Return the [x, y] coordinate for the center point of the cell that contains the specified text.  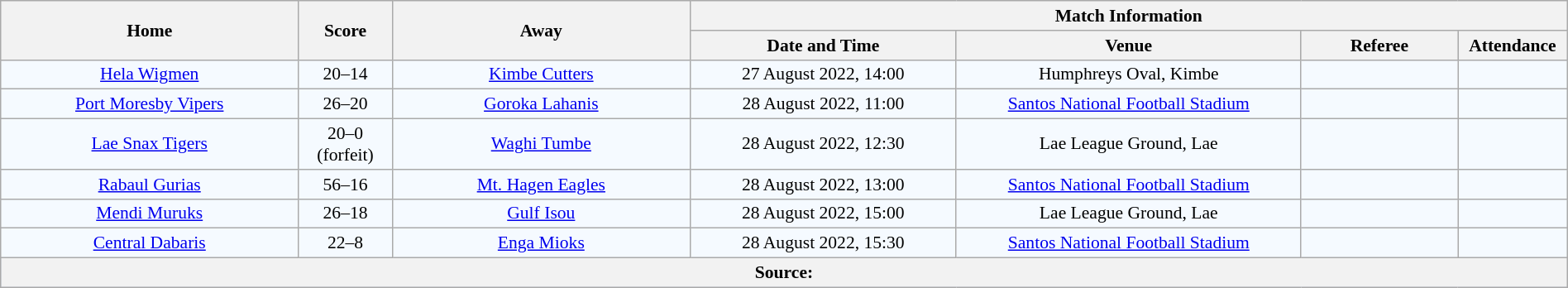
Score [346, 30]
Rabaul Gurias [150, 185]
Home [150, 30]
28 August 2022, 12:30 [823, 144]
Mendi Muruks [150, 214]
Referee [1379, 46]
28 August 2022, 15:00 [823, 214]
26–20 [346, 104]
26–18 [346, 214]
Away [541, 30]
22–8 [346, 243]
Port Moresby Vipers [150, 104]
27 August 2022, 14:00 [823, 74]
Attendance [1513, 46]
Humphreys Oval, Kimbe [1128, 74]
20–14 [346, 74]
Hela Wigmen [150, 74]
56–16 [346, 185]
Gulf Isou [541, 214]
20–0 (forfeit) [346, 144]
Enga Mioks [541, 243]
Match Information [1128, 16]
Central Dabaris [150, 243]
Date and Time [823, 46]
28 August 2022, 11:00 [823, 104]
Kimbe Cutters [541, 74]
Source: [784, 273]
Venue [1128, 46]
28 August 2022, 13:00 [823, 185]
Lae Snax Tigers [150, 144]
Mt. Hagen Eagles [541, 185]
Waghi Tumbe [541, 144]
Goroka Lahanis [541, 104]
28 August 2022, 15:30 [823, 243]
